Locate the cell with the specified text and output its [X, Y] center coordinate. 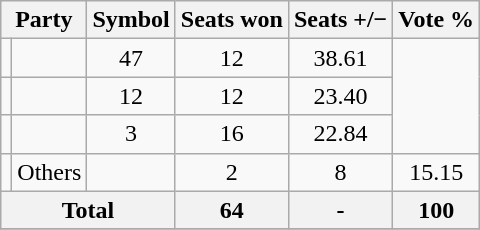
100 [436, 210]
Symbol [131, 20]
64 [232, 210]
2 [232, 172]
Total [88, 210]
Seats +/− [340, 20]
- [340, 210]
38.61 [340, 58]
15.15 [436, 172]
8 [340, 172]
Party [44, 20]
23.40 [340, 96]
Seats won [232, 20]
Others [50, 172]
47 [131, 58]
Vote % [436, 20]
22.84 [340, 134]
16 [232, 134]
3 [131, 134]
